Scan for the cell matching the given text and deliver its (X, Y) coordinate at center. 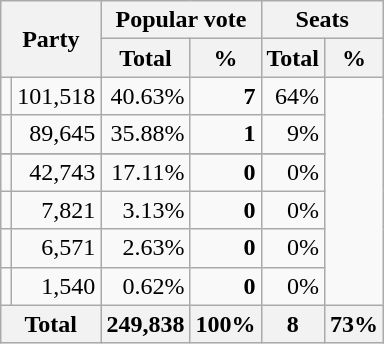
1 (226, 134)
64% (293, 96)
1,540 (56, 286)
89,645 (56, 134)
100% (226, 324)
8 (293, 324)
17.11% (146, 172)
Seats (322, 20)
2.63% (146, 248)
0.62% (146, 286)
35.88% (146, 134)
42,743 (56, 172)
9% (293, 134)
Party (51, 39)
7,821 (56, 210)
3.13% (146, 210)
Popular vote (181, 20)
7 (226, 96)
101,518 (56, 96)
6,571 (56, 248)
249,838 (146, 324)
40.63% (146, 96)
73% (354, 324)
